Capture the cell that displays the provided text and extract its [x, y] central coordinate. 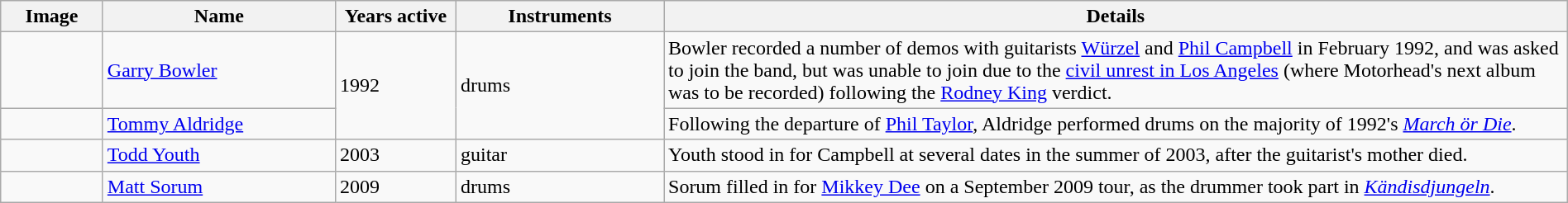
Tommy Aldridge [218, 124]
1992 [395, 86]
Details [1115, 17]
Years active [395, 17]
Following the departure of Phil Taylor, Aldridge performed drums on the majority of 1992's March ör Die. [1115, 124]
Sorum filled in for Mikkey Dee on a September 2009 tour, as the drummer took part in Kändisdjungeln. [1115, 186]
Image [52, 17]
Matt Sorum [218, 186]
guitar [559, 155]
Name [218, 17]
Youth stood in for Campbell at several dates in the summer of 2003, after the guitarist's mother died. [1115, 155]
2009 [395, 186]
2003 [395, 155]
Garry Bowler [218, 70]
Todd Youth [218, 155]
Instruments [559, 17]
